From the cell containing the given text, extract its center point as [x, y] coordinate. 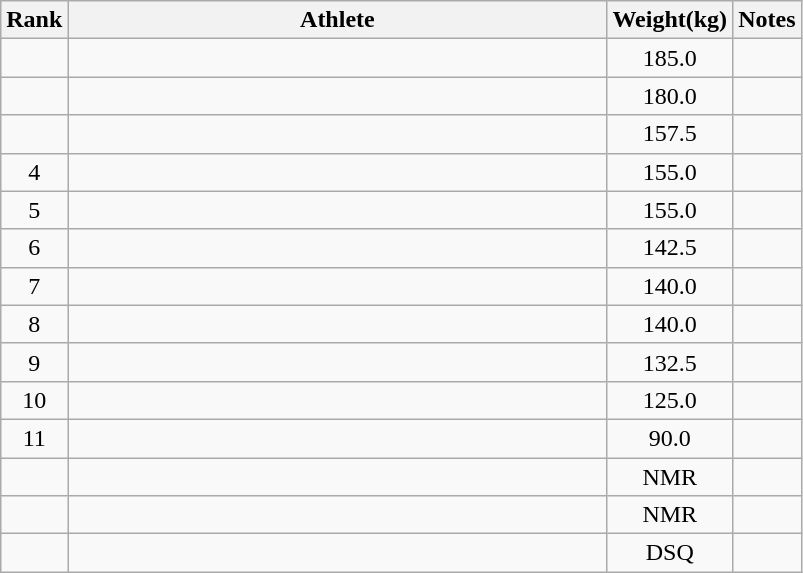
5 [34, 210]
185.0 [670, 58]
Rank [34, 20]
DSQ [670, 553]
142.5 [670, 248]
9 [34, 362]
10 [34, 400]
11 [34, 438]
Athlete [338, 20]
157.5 [670, 134]
8 [34, 324]
6 [34, 248]
7 [34, 286]
180.0 [670, 96]
90.0 [670, 438]
Weight(kg) [670, 20]
4 [34, 172]
125.0 [670, 400]
132.5 [670, 362]
Notes [767, 20]
